Pinpoint the cell where the given text exists, returning its (x, y) midpoint coordinate. 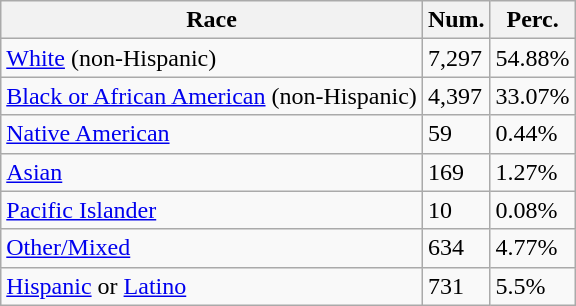
731 (456, 286)
1.27% (532, 172)
0.44% (532, 134)
Race (212, 20)
0.08% (532, 210)
Hispanic or Latino (212, 286)
Num. (456, 20)
White (non-Hispanic) (212, 58)
634 (456, 248)
4,397 (456, 96)
Black or African American (non-Hispanic) (212, 96)
7,297 (456, 58)
33.07% (532, 96)
59 (456, 134)
4.77% (532, 248)
Pacific Islander (212, 210)
Other/Mixed (212, 248)
54.88% (532, 58)
Native American (212, 134)
Asian (212, 172)
10 (456, 210)
5.5% (532, 286)
169 (456, 172)
Perc. (532, 20)
